Provide the [X, Y] coordinate of the cell's center where the given text is located.  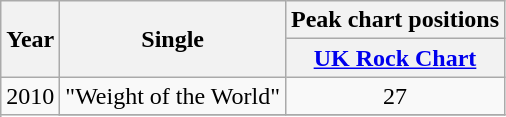
Year [30, 39]
2010 [30, 96]
"Weight of the World" [173, 96]
Peak chart positions [394, 20]
UK Rock Chart [394, 58]
27 [394, 96]
Single [173, 39]
